Output the (X, Y) coordinate of the center of the cell containing the given text.  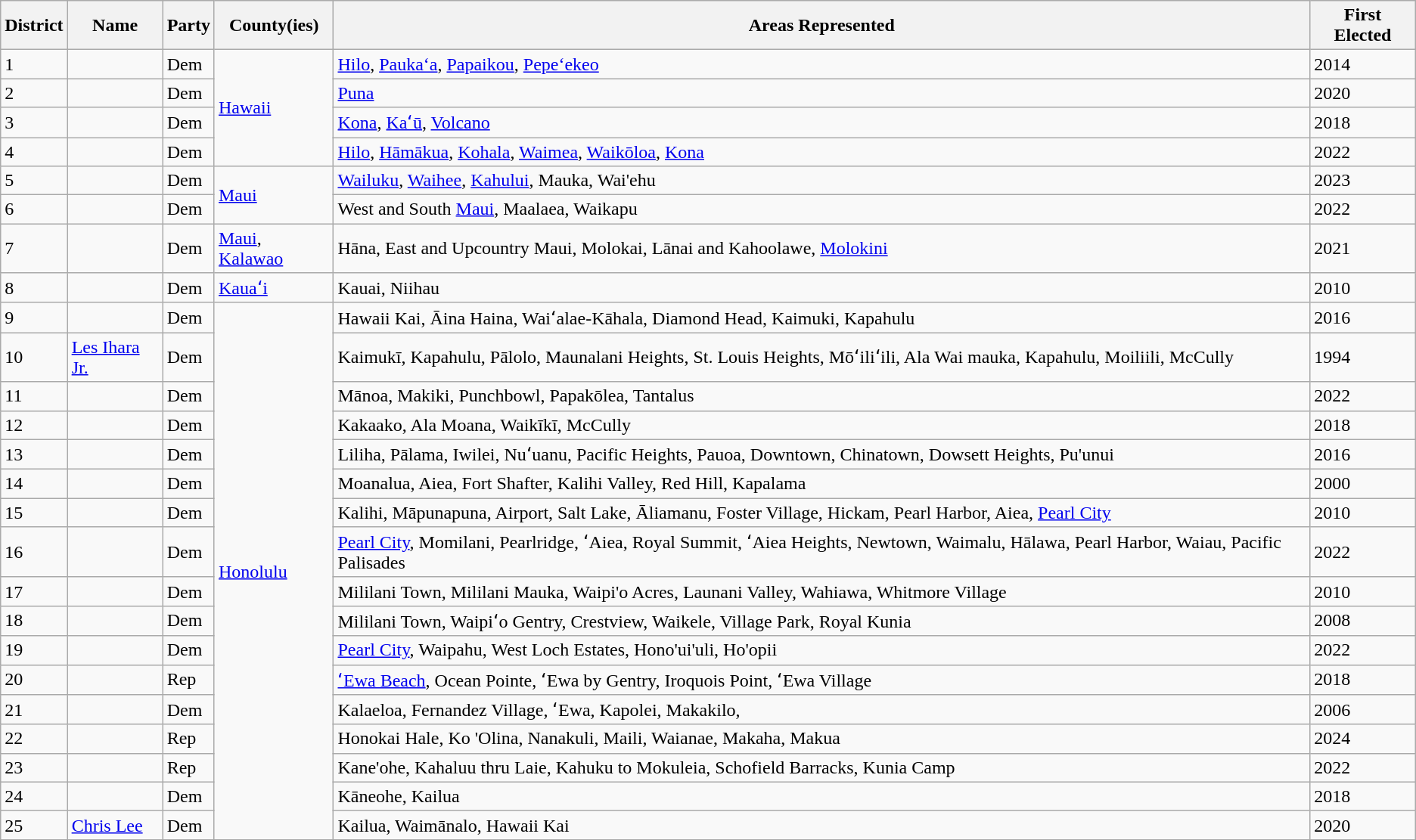
Hawaii (274, 108)
Puna (821, 93)
ʻEwa Beach, Ocean Pointe, ʻEwa by Gentry, Iroquois Point, ʻEwa Village (821, 680)
Honokai Hale, Ko 'Olina, Nanakuli, Maili, Waianae, Makaha, Makua (821, 739)
Kalihi, Māpunapuna, Airport, Salt Lake, Āliamanu, Foster Village, Hickam, Pearl Harbor, Aiea, Pearl City (821, 513)
Les Ihara Jr. (115, 357)
Kane'ohe, Kahaluu thru Laie, Kahuku to Mokuleia, Schofield Barracks, Kunia Camp (821, 767)
10 (34, 357)
20 (34, 680)
County(ies) (274, 26)
Kaimukī, Kapahulu, Pālolo, Maunalani Heights, St. Louis Heights, Mōʻiliʻili, Ala Wai mauka, Kapahulu, Moiliili, McCully (821, 357)
District (34, 26)
21 (34, 710)
16 (34, 552)
Pearl City, Waipahu, West Loch Estates, Hono'ui'uli, Ho'opii (821, 650)
18 (34, 621)
25 (34, 825)
7 (34, 248)
Kailua, Waimānalo, Hawaii Kai (821, 825)
Party (188, 26)
Hilo, Hāmākua, Kohala, Waimea, Waikōloa, Kona (821, 152)
Hāna, East and Upcountry Maui, Molokai, Lānai and Kahoolawe, Molokini (821, 248)
1 (34, 64)
Hawaii Kai, Āina Haina, Waiʻalae-Kāhala, Diamond Head, Kaimuki, Kapahulu (821, 318)
Wailuku, Waihee, Kahului, Mauka, Wai'ehu (821, 181)
Kāneohe, Kailua (821, 796)
2000 (1363, 484)
Honolulu (274, 571)
1994 (1363, 357)
Chris Lee (115, 825)
14 (34, 484)
West and South Maui, Maalaea, Waikapu (821, 209)
Kauaʻi (274, 288)
15 (34, 513)
22 (34, 739)
3 (34, 122)
Maui, Kalawao (274, 248)
2024 (1363, 739)
First Elected (1363, 26)
24 (34, 796)
2 (34, 93)
2008 (1363, 621)
Mililani Town, Waipiʻo Gentry, Crestview, Waikele, Village Park, Royal Kunia (821, 621)
13 (34, 454)
Kakaako, Ala Moana, Waikīkī, McCully (821, 425)
Pearl City, Momilani, Pearlridge, ʻAiea, Royal Summit, ʻAiea Heights, Newtown, Waimalu, Hālawa, Pearl Harbor, Waiau, Pacific Palisades (821, 552)
Liliha, Pālama, Iwilei, Nuʻuanu, Pacific Heights, Pauoa, Downtown, Chinatown, Dowsett Heights, Pu'unui (821, 454)
5 (34, 181)
Areas Represented (821, 26)
17 (34, 591)
11 (34, 396)
4 (34, 152)
Mānoa, Makiki, Punchbowl, Papakōlea, Tantalus (821, 396)
2023 (1363, 181)
Hilo, Pauka‘a, Papaikou, Pepe‘ekeo (821, 64)
Name (115, 26)
2021 (1363, 248)
2006 (1363, 710)
Moanalua, Aiea, Fort Shafter, Kalihi Valley, Red Hill, Kapalama (821, 484)
9 (34, 318)
Kauai, Niihau (821, 288)
Kona, Kaʻū, Volcano (821, 122)
Maui (274, 195)
2014 (1363, 64)
8 (34, 288)
19 (34, 650)
6 (34, 209)
Mililani Town, Mililani Mauka, Waipi'o Acres, Launani Valley, Wahiawa, Whitmore Village (821, 591)
12 (34, 425)
23 (34, 767)
Kalaeloa, Fernandez Village, ʻEwa, Kapolei, Makakilo, (821, 710)
